Locate the cell with the specified text and output its [X, Y] center coordinate. 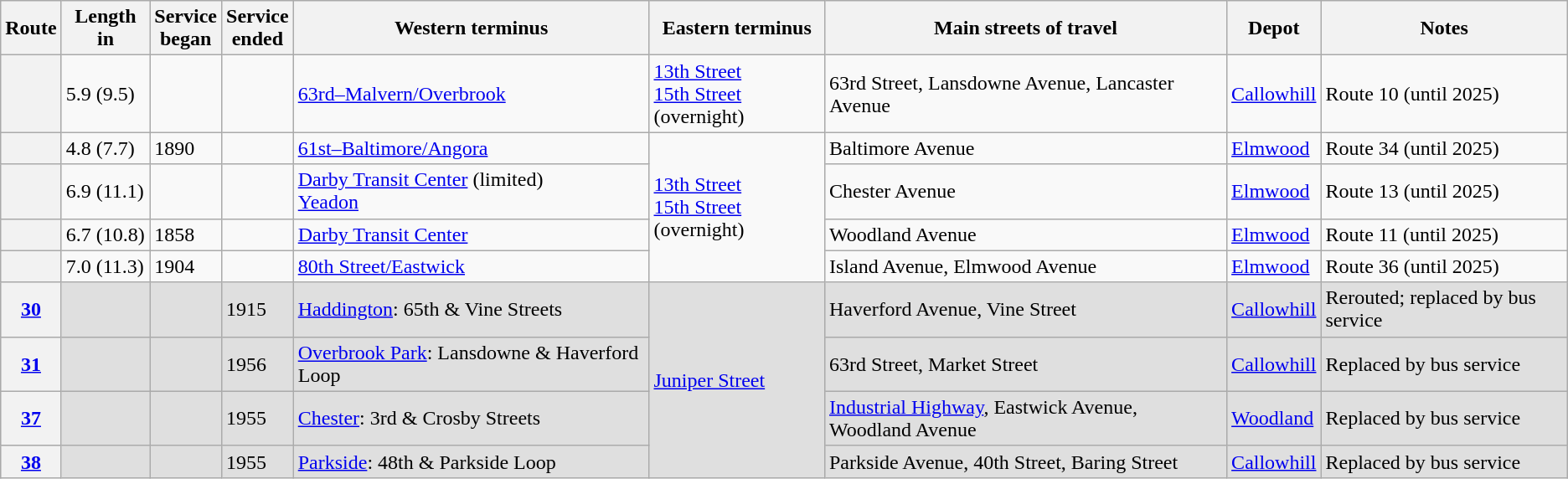
Notes [1444, 28]
Haddington: 65th & Vine Streets [471, 310]
1904 [186, 266]
Length in [106, 28]
Servicebegan [186, 28]
Route 13 (until 2025) [1444, 191]
1915 [258, 310]
4.8 (7.7) [106, 148]
Juniper Street [737, 380]
Route 11 (until 2025) [1444, 234]
Haverford Avenue, Vine Street [1025, 310]
Route 36 (until 2025) [1444, 266]
Darby Transit Center (limited)Yeadon [471, 191]
Route 10 (until 2025) [1444, 94]
1890 [186, 148]
Woodland [1274, 419]
1858 [186, 234]
6.9 (11.1) [106, 191]
5.9 (9.5) [106, 94]
Parkside Avenue, 40th Street, Baring Street [1025, 461]
Industrial Highway, Eastwick Avenue, Woodland Avenue [1025, 419]
Main streets of travel [1025, 28]
38 [31, 461]
63rd Street, Lansdowne Avenue, Lancaster Avenue [1025, 94]
30 [31, 310]
1956 [258, 363]
Island Avenue, Elmwood Avenue [1025, 266]
Darby Transit Center [471, 234]
Baltimore Avenue [1025, 148]
63rd Street, Market Street [1025, 363]
Rerouted; replaced by bus service [1444, 310]
61st–Baltimore/Angora [471, 148]
Serviceended [258, 28]
Depot [1274, 28]
Route [31, 28]
Eastern terminus [737, 28]
6.7 (10.8) [106, 234]
Parkside: 48th & Parkside Loop [471, 461]
31 [31, 363]
37 [31, 419]
80th Street/Eastwick [471, 266]
7.0 (11.3) [106, 266]
Overbrook Park: Lansdowne & Haverford Loop [471, 363]
Western terminus [471, 28]
Woodland Avenue [1025, 234]
63rd–Malvern/Overbrook [471, 94]
Chester Avenue [1025, 191]
Chester: 3rd & Crosby Streets [471, 419]
Route 34 (until 2025) [1444, 148]
